Determine the [x, y] coordinate at the center of the cell enclosing the given text.  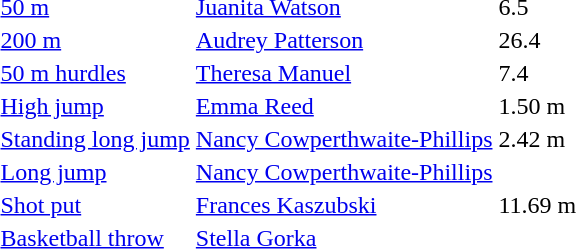
Theresa Manuel [344, 73]
Emma Reed [344, 106]
Audrey Patterson [344, 40]
Frances Kaszubski [344, 205]
